Pinpoint the cell where the given text exists, returning its [x, y] midpoint coordinate. 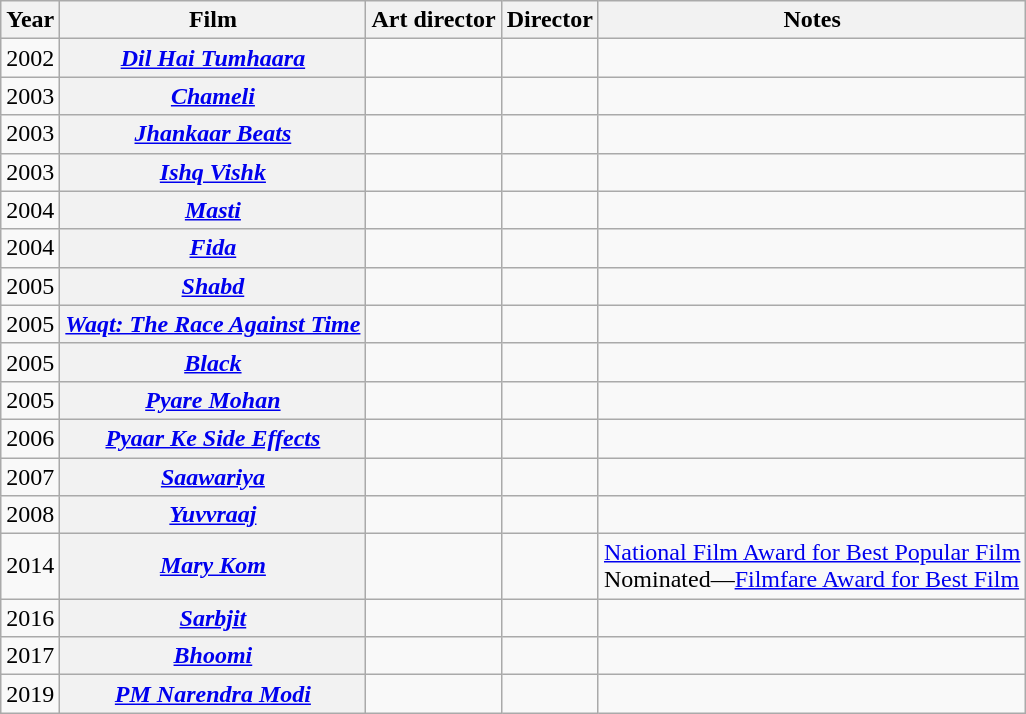
Notes [812, 20]
2006 [30, 438]
Pyare Mohan [213, 400]
Masti [213, 210]
2007 [30, 477]
Art director [434, 20]
2019 [30, 694]
PM Narendra Modi [213, 694]
Pyaar Ke Side Effects [213, 438]
Director [550, 20]
Yuvvraaj [213, 515]
2002 [30, 58]
Year [30, 20]
2016 [30, 618]
Ishq Vishk [213, 172]
National Film Award for Best Popular FilmNominated—Filmfare Award for Best Film [812, 566]
Bhoomi [213, 656]
2008 [30, 515]
Shabd [213, 286]
Sarbjit [213, 618]
Jhankaar Beats [213, 134]
Dil Hai Tumhaara [213, 58]
Waqt: The Race Against Time [213, 324]
Fida [213, 248]
Chameli [213, 96]
Mary Kom [213, 566]
2014 [30, 566]
Saawariya [213, 477]
Film [213, 20]
Black [213, 362]
2017 [30, 656]
